Return the (x, y) coordinate for the center point of the cell that contains the specified text.  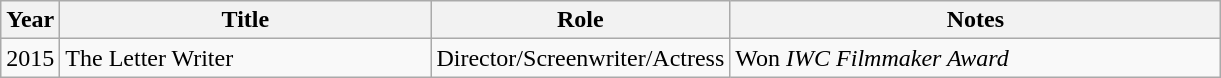
Won IWC Filmmaker Award (976, 58)
Notes (976, 20)
Title (246, 20)
Year (30, 20)
The Letter Writer (246, 58)
Director/Screenwriter/Actress (580, 58)
Role (580, 20)
2015 (30, 58)
